Detect which cell encompasses the target text, then output its (X, Y) center coordinate. 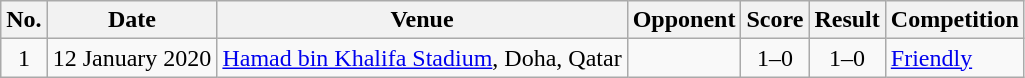
Result (847, 20)
Venue (422, 20)
Date (132, 20)
12 January 2020 (132, 58)
Hamad bin Khalifa Stadium, Doha, Qatar (422, 58)
Opponent (684, 20)
Competition (954, 20)
1 (24, 58)
Score (775, 20)
Friendly (954, 58)
No. (24, 20)
